Find where the given text appears and provide that cell's center as (X, Y) coordinate. 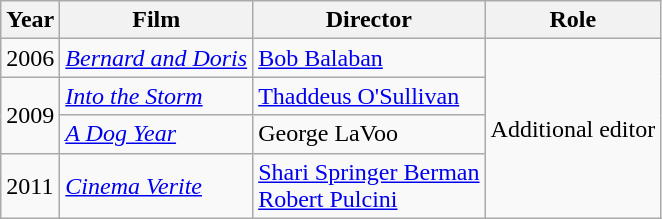
Film (156, 20)
Director (369, 20)
Role (573, 20)
George LaVoo (369, 134)
2006 (30, 58)
Thaddeus O'Sullivan (369, 96)
2009 (30, 115)
Bernard and Doris (156, 58)
Year (30, 20)
Into the Storm (156, 96)
A Dog Year (156, 134)
Additional editor (573, 128)
Cinema Verite (156, 186)
Bob Balaban (369, 58)
2011 (30, 186)
Shari Springer BermanRobert Pulcini (369, 186)
